From the cell containing the given text, extract its center point as [x, y] coordinate. 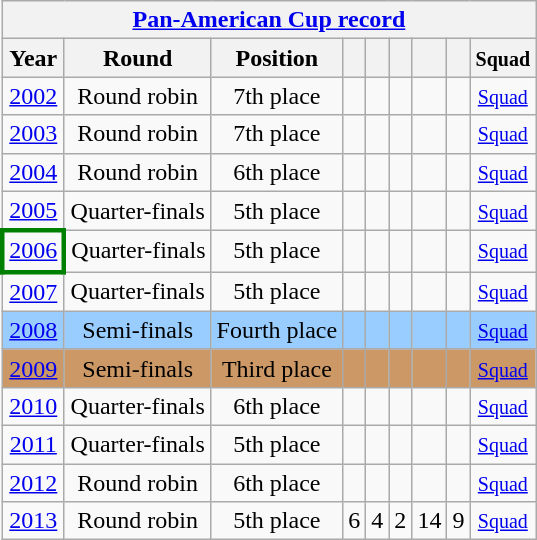
9 [458, 521]
2 [400, 521]
2013 [33, 521]
Round [138, 58]
2003 [33, 134]
2012 [33, 483]
14 [430, 521]
Pan-American Cup record [268, 20]
2010 [33, 406]
2006 [33, 252]
4 [378, 521]
2002 [33, 96]
6 [354, 521]
Position [277, 58]
2004 [33, 172]
2008 [33, 330]
2005 [33, 211]
2009 [33, 368]
2011 [33, 444]
Third place [277, 368]
2007 [33, 292]
Year [33, 58]
Fourth place [277, 330]
